Locate the cell with the specified text and output its (X, Y) center coordinate. 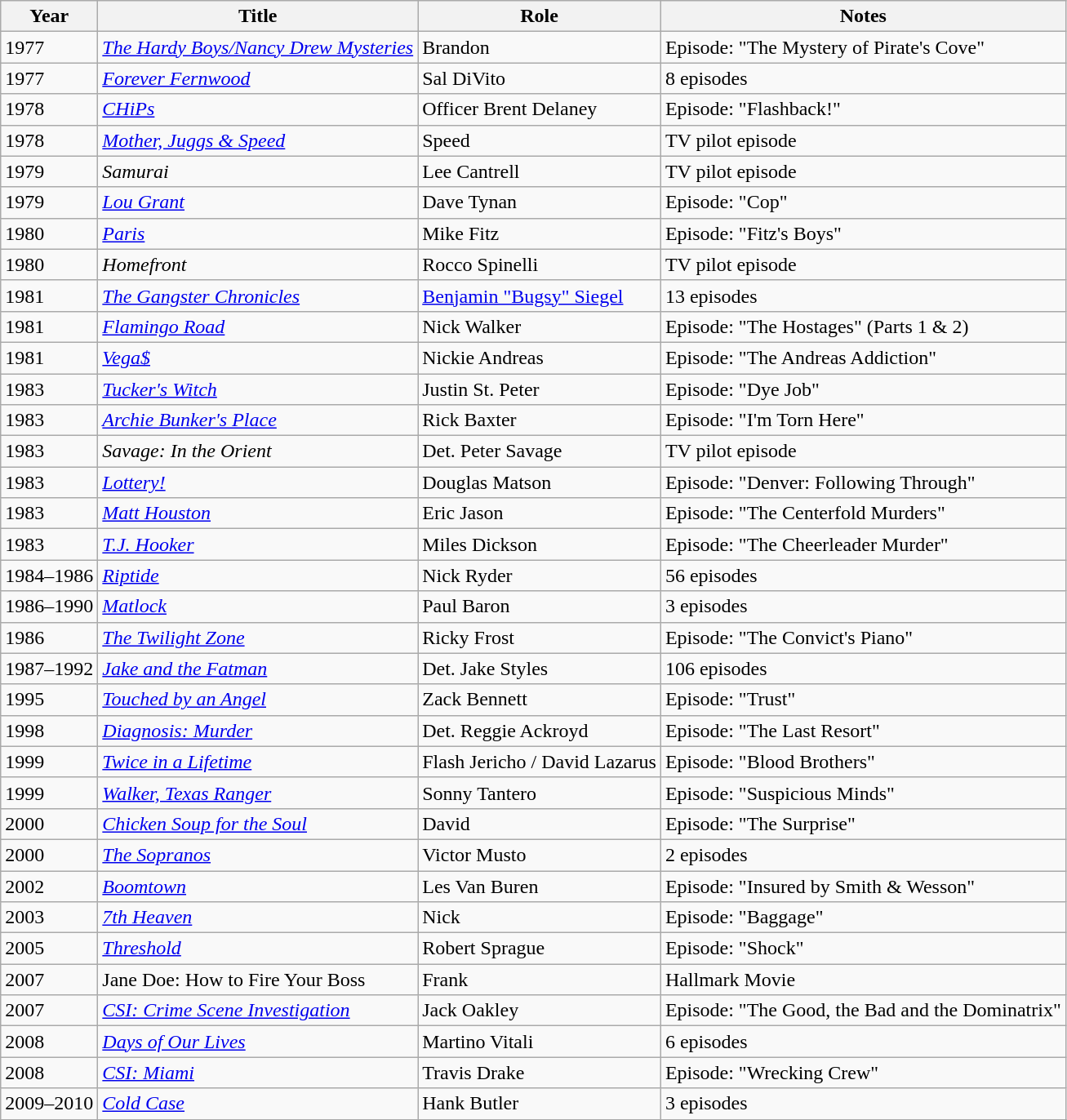
Episode: "Denver: Following Through" (863, 482)
Nickie Andreas (540, 358)
1986–1990 (49, 607)
Flash Jericho / David Lazarus (540, 762)
Paris (258, 233)
Episode: "The Hostages" (Parts 1 & 2) (863, 327)
Threshold (258, 949)
Episode: "The Centerfold Murders" (863, 513)
Lee Cantrell (540, 171)
2005 (49, 949)
Twice in a Lifetime (258, 762)
106 episodes (863, 669)
Zack Bennett (540, 700)
Episode: "Flashback!" (863, 109)
Eric Jason (540, 513)
Episode: "The Cheerleader Murder" (863, 544)
Robert Sprague (540, 949)
Det. Reggie Ackroyd (540, 731)
6 episodes (863, 1042)
The Gangster Chronicles (258, 296)
Speed (540, 140)
Forever Fernwood (258, 78)
Year (49, 16)
13 episodes (863, 296)
Nick Walker (540, 327)
Diagnosis: Murder (258, 731)
Title (258, 16)
Episode: "The Andreas Addiction" (863, 358)
2009–2010 (49, 1104)
The Twilight Zone (258, 638)
8 episodes (863, 78)
Episode: "Insured by Smith & Wesson" (863, 886)
Matt Houston (258, 513)
T.J. Hooker (258, 544)
Notes (863, 16)
Walker, Texas Ranger (258, 793)
Lottery! (258, 482)
Miles Dickson (540, 544)
Episode: "Blood Brothers" (863, 762)
Episode: "Baggage" (863, 918)
Nick (540, 918)
Sal DiVito (540, 78)
1987–1992 (49, 669)
Brandon (540, 47)
1984–1986 (49, 576)
Mother, Juggs & Speed (258, 140)
Dave Tynan (540, 202)
Jane Doe: How to Fire Your Boss (258, 980)
Mike Fitz (540, 233)
Benjamin "Bugsy" Siegel (540, 296)
Det. Peter Savage (540, 451)
2002 (49, 886)
Episode: "The Convict's Piano" (863, 638)
Jack Oakley (540, 1011)
Matlock (258, 607)
CHiPs (258, 109)
Tucker's Witch (258, 389)
CSI: Miami (258, 1073)
Victor Musto (540, 855)
Rick Baxter (540, 420)
Nick Ryder (540, 576)
Det. Jake Styles (540, 669)
Episode: "I'm Torn Here" (863, 420)
Travis Drake (540, 1073)
7th Heaven (258, 918)
Episode: "Shock" (863, 949)
1998 (49, 731)
Homefront (258, 264)
Episode: "The Surprise" (863, 824)
Riptide (258, 576)
Role (540, 16)
2003 (49, 918)
Days of Our Lives (258, 1042)
56 episodes (863, 576)
Jake and the Fatman (258, 669)
Frank (540, 980)
The Hardy Boys/Nancy Drew Mysteries (258, 47)
CSI: Crime Scene Investigation (258, 1011)
Flamingo Road (258, 327)
Boomtown (258, 886)
Justin St. Peter (540, 389)
Rocco Spinelli (540, 264)
Episode: "Wrecking Crew" (863, 1073)
Douglas Matson (540, 482)
Sonny Tantero (540, 793)
2 episodes (863, 855)
Cold Case (258, 1104)
Martino Vitali (540, 1042)
Episode: "Trust" (863, 700)
Episode: "Cop" (863, 202)
Savage: In the Orient (258, 451)
1986 (49, 638)
Episode: "The Last Resort" (863, 731)
Officer Brent Delaney (540, 109)
Episode: "Fitz's Boys" (863, 233)
Hallmark Movie (863, 980)
Lou Grant (258, 202)
Samurai (258, 171)
David (540, 824)
Les Van Buren (540, 886)
1995 (49, 700)
Touched by an Angel (258, 700)
Archie Bunker's Place (258, 420)
Vega$ (258, 358)
Ricky Frost (540, 638)
Paul Baron (540, 607)
Episode: "Suspicious Minds" (863, 793)
Episode: "The Good, the Bad and the Dominatrix" (863, 1011)
Chicken Soup for the Soul (258, 824)
The Sopranos (258, 855)
Episode: "The Mystery of Pirate's Cove" (863, 47)
Episode: "Dye Job" (863, 389)
Hank Butler (540, 1104)
